From the cell containing the given text, extract its center point as [x, y] coordinate. 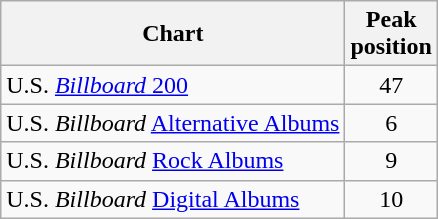
Peakposition [391, 34]
47 [391, 85]
9 [391, 161]
U.S. Billboard Rock Albums [173, 161]
Chart [173, 34]
U.S. Billboard 200 [173, 85]
10 [391, 199]
6 [391, 123]
U.S. Billboard Alternative Albums [173, 123]
U.S. Billboard Digital Albums [173, 199]
